Extract the [X, Y] coordinate from the center of the cell holding the provided text.  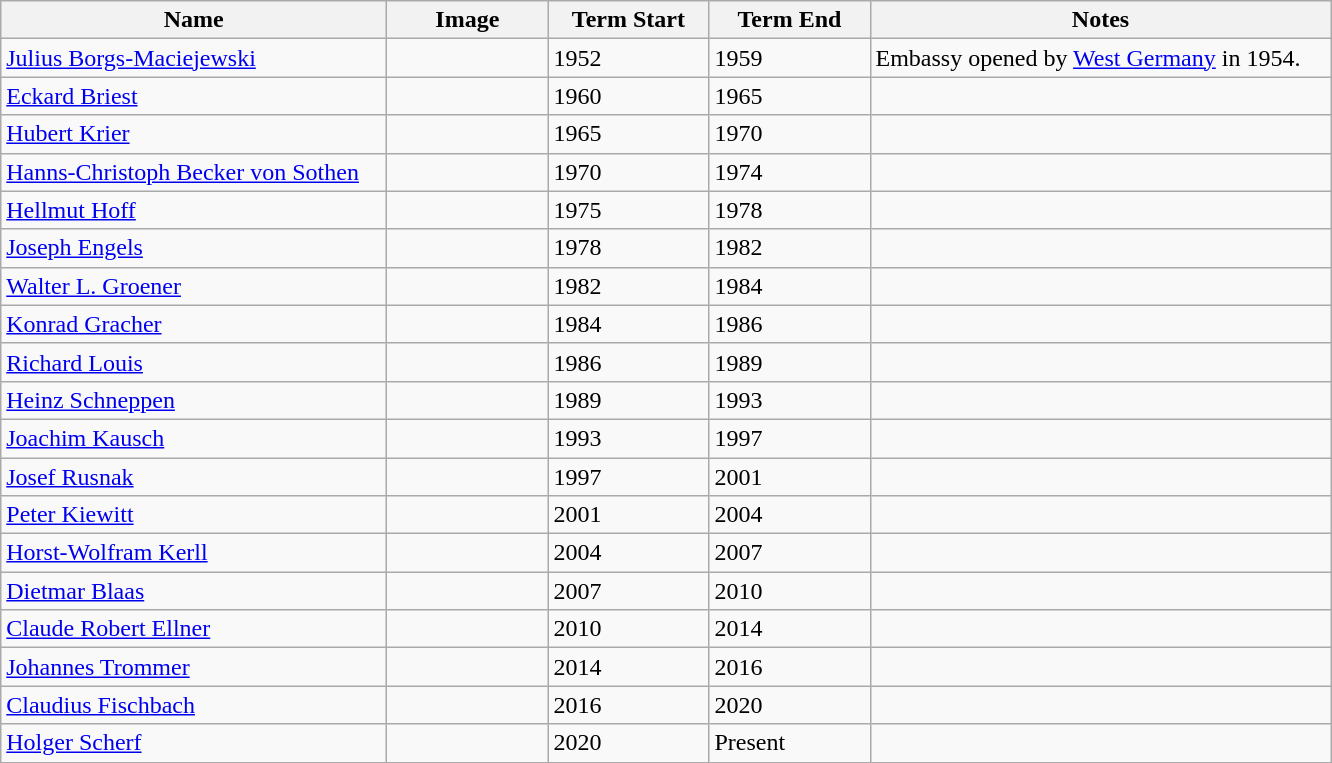
Term End [790, 20]
Term Start [628, 20]
Eckard Briest [194, 96]
Richard Louis [194, 362]
1960 [628, 96]
Josef Rusnak [194, 477]
Hubert Krier [194, 134]
1952 [628, 58]
Embassy opened by West Germany in 1954. [1100, 58]
1975 [628, 210]
Notes [1100, 20]
Hellmut Hoff [194, 210]
Image [468, 20]
Holger Scherf [194, 743]
Horst-Wolfram Kerll [194, 553]
Peter Kiewitt [194, 515]
Claude Robert Ellner [194, 629]
1974 [790, 172]
Name [194, 20]
Julius Borgs-Maciejewski [194, 58]
Walter L. Groener [194, 286]
Joachim Kausch [194, 438]
Joseph Engels [194, 248]
Konrad Gracher [194, 324]
Johannes Trommer [194, 667]
Hanns-Christoph Becker von Sothen [194, 172]
Claudius Fischbach [194, 705]
1959 [790, 58]
Present [790, 743]
Dietmar Blaas [194, 591]
Heinz Schneppen [194, 400]
